Provide the (X, Y) coordinate of the cell's center where the given text is located.  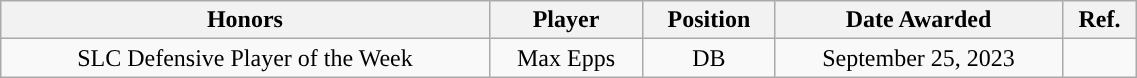
Position (709, 20)
SLC Defensive Player of the Week (245, 58)
DB (709, 58)
September 25, 2023 (918, 58)
Honors (245, 20)
Max Epps (566, 58)
Player (566, 20)
Ref. (1100, 20)
Date Awarded (918, 20)
